Return the [X, Y] coordinate for the center point of the cell that contains the specified text.  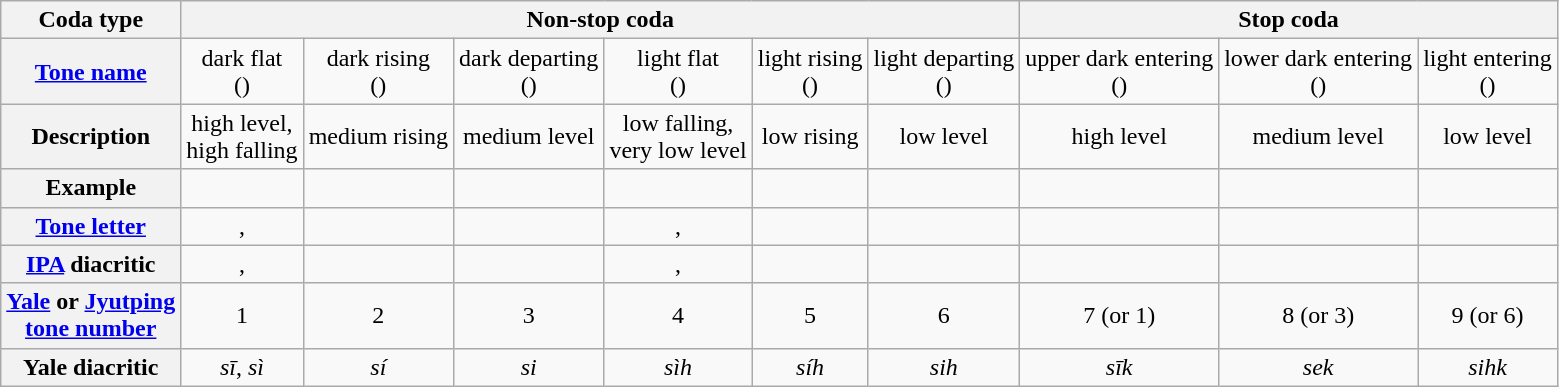
dark flat() [242, 72]
dark rising() [378, 72]
Non-stop coda [600, 20]
Stop coda [1289, 20]
6 [944, 316]
Tone name [91, 72]
sí [378, 367]
high level,high falling [242, 136]
1 [242, 316]
sihk [1488, 367]
5 [810, 316]
Example [91, 188]
lower dark entering() [1318, 72]
dark departing() [529, 72]
2 [378, 316]
3 [529, 316]
si [529, 367]
Description [91, 136]
high level [1120, 136]
light flat() [678, 72]
low rising [810, 136]
7 (or 1) [1120, 316]
sih [944, 367]
light entering() [1488, 72]
upper dark entering() [1120, 72]
Coda type [91, 20]
sīk [1120, 367]
síh [810, 367]
sek [1318, 367]
9 (or 6) [1488, 316]
sī, sì [242, 367]
Yale or Jyutpingtone number [91, 316]
IPA diacritic [91, 264]
8 (or 3) [1318, 316]
low falling,very low level [678, 136]
sìh [678, 367]
4 [678, 316]
Yale diacritic [91, 367]
Tone letter [91, 226]
medium rising [378, 136]
light departing() [944, 72]
light rising() [810, 72]
